From the cell containing the given text, extract its center point as [X, Y] coordinate. 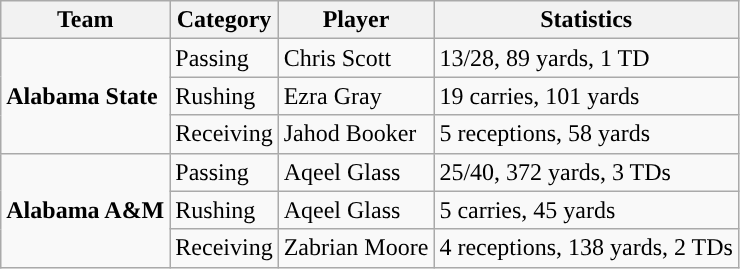
19 carries, 101 yards [586, 96]
Player [356, 20]
Alabama A&M [86, 210]
Alabama State [86, 96]
Zabrian Moore [356, 248]
13/28, 89 yards, 1 TD [586, 58]
25/40, 372 yards, 3 TDs [586, 172]
5 carries, 45 yards [586, 210]
Team [86, 20]
Ezra Gray [356, 96]
5 receptions, 58 yards [586, 134]
4 receptions, 138 yards, 2 TDs [586, 248]
Category [224, 20]
Jahod Booker [356, 134]
Chris Scott [356, 58]
Statistics [586, 20]
